Extract the [x, y] coordinate from the center of the cell holding the provided text.  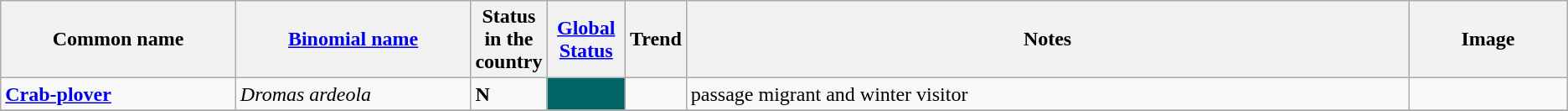
Dromas ardeola [353, 94]
Image [1488, 40]
Binomial name [353, 40]
Status in the country [509, 40]
Common name [119, 40]
N [509, 94]
Notes [1047, 40]
Trend [655, 40]
Crab-plover [119, 94]
passage migrant and winter visitor [1047, 94]
Global Status [586, 40]
